Pinpoint the cell where the given text exists, returning its (X, Y) midpoint coordinate. 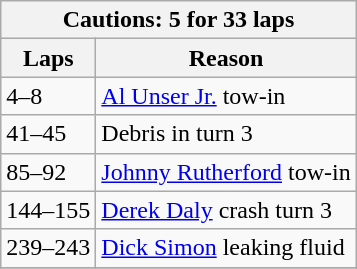
239–243 (48, 248)
Cautions: 5 for 33 laps (178, 20)
Reason (226, 58)
Laps (48, 58)
144–155 (48, 210)
Al Unser Jr. tow-in (226, 96)
41–45 (48, 134)
Derek Daly crash turn 3 (226, 210)
Dick Simon leaking fluid (226, 248)
4–8 (48, 96)
Johnny Rutherford tow-in (226, 172)
85–92 (48, 172)
Debris in turn 3 (226, 134)
